Pinpoint the cell where the given text exists, returning its (X, Y) midpoint coordinate. 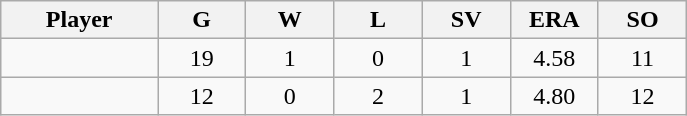
ERA (554, 20)
2 (378, 96)
4.80 (554, 96)
11 (642, 58)
SO (642, 20)
19 (202, 58)
4.58 (554, 58)
W (290, 20)
L (378, 20)
Player (80, 20)
G (202, 20)
SV (466, 20)
